From the cell containing the given text, extract its center point as [X, Y] coordinate. 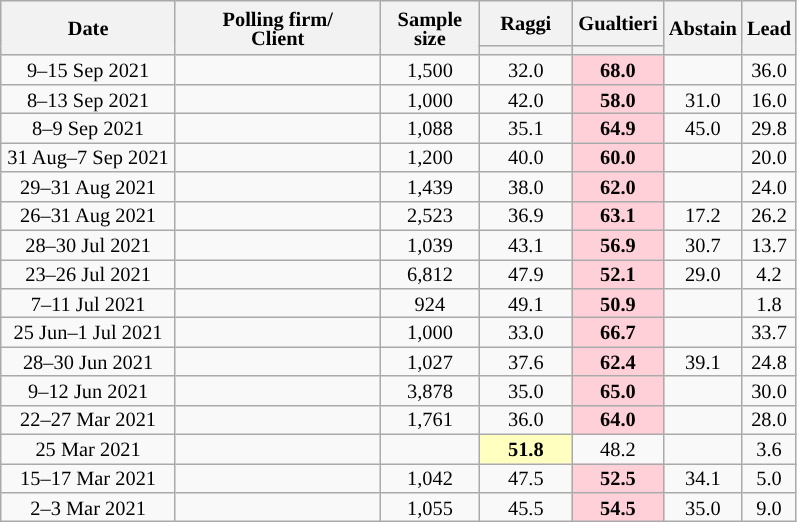
29.8 [770, 128]
37.6 [526, 362]
66.7 [618, 332]
Raggi [526, 22]
23–26 Jul 2021 [88, 274]
9–15 Sep 2021 [88, 70]
39.1 [703, 362]
1,761 [430, 420]
29.0 [703, 274]
45.0 [703, 128]
5.0 [770, 478]
1,042 [430, 478]
4.2 [770, 274]
3.6 [770, 448]
1,039 [430, 244]
3,878 [430, 390]
64.9 [618, 128]
1,200 [430, 156]
8–13 Sep 2021 [88, 98]
48.2 [618, 448]
Gualtieri [618, 22]
Date [88, 28]
20.0 [770, 156]
50.9 [618, 302]
52.5 [618, 478]
15–17 Mar 2021 [88, 478]
65.0 [618, 390]
13.7 [770, 244]
68.0 [618, 70]
26–31 Aug 2021 [88, 216]
Abstain [703, 28]
1,439 [430, 186]
34.1 [703, 478]
25 Jun–1 Jul 2021 [88, 332]
1,027 [430, 362]
60.0 [618, 156]
2,523 [430, 216]
26.2 [770, 216]
9.0 [770, 506]
56.9 [618, 244]
62.0 [618, 186]
1,088 [430, 128]
47.9 [526, 274]
2–3 Mar 2021 [88, 506]
25 Mar 2021 [88, 448]
22–27 Mar 2021 [88, 420]
38.0 [526, 186]
28–30 Jul 2021 [88, 244]
Lead [770, 28]
31.0 [703, 98]
33.7 [770, 332]
33.0 [526, 332]
29–31 Aug 2021 [88, 186]
30.0 [770, 390]
45.5 [526, 506]
42.0 [526, 98]
7–11 Jul 2021 [88, 302]
32.0 [526, 70]
Sample size [430, 28]
49.1 [526, 302]
6,812 [430, 274]
47.5 [526, 478]
40.0 [526, 156]
64.0 [618, 420]
63.1 [618, 216]
35.1 [526, 128]
58.0 [618, 98]
43.1 [526, 244]
24.8 [770, 362]
54.5 [618, 506]
Polling firm/Client [278, 28]
28.0 [770, 420]
16.0 [770, 98]
1,055 [430, 506]
30.7 [703, 244]
8–9 Sep 2021 [88, 128]
51.8 [526, 448]
24.0 [770, 186]
1.8 [770, 302]
36.9 [526, 216]
1,500 [430, 70]
31 Aug–7 Sep 2021 [88, 156]
28–30 Jun 2021 [88, 362]
17.2 [703, 216]
9–12 Jun 2021 [88, 390]
924 [430, 302]
62.4 [618, 362]
52.1 [618, 274]
